From the cell containing the given text, extract its center point as [X, Y] coordinate. 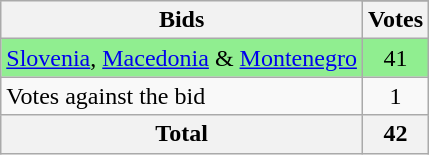
Votes against the bid [182, 96]
41 [395, 58]
Total [182, 134]
42 [395, 134]
Votes [395, 20]
Bids [182, 20]
1 [395, 96]
Slovenia, Macedonia & Montenegro [182, 58]
